For the text-containing cell, return its midpoint in (X, Y) coordinate format. 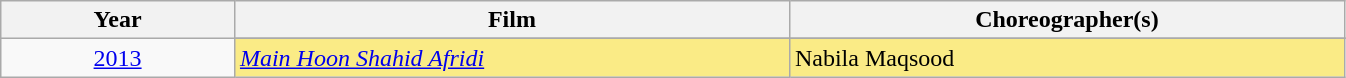
2013 (118, 58)
Main Hoon Shahid Afridi (512, 58)
Choreographer(s) (1066, 20)
Year (118, 20)
Nabila Maqsood (1066, 58)
Film (512, 20)
